Search for the cell housing the specified text and yield its [x, y] center coordinate. 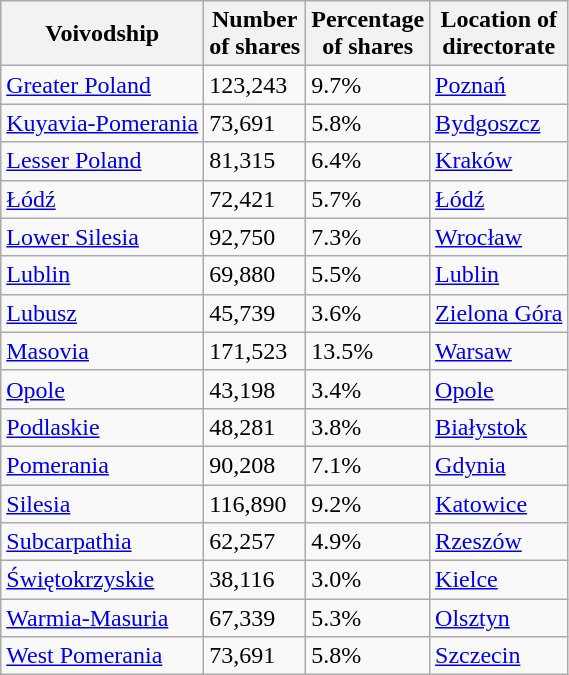
Lesser Poland [102, 161]
Kuyavia-Pomerania [102, 123]
Świętokrzyskie [102, 580]
Percentageof shares [368, 34]
92,750 [255, 237]
48,281 [255, 427]
67,339 [255, 618]
3.6% [368, 313]
Subcarpathia [102, 542]
9.7% [368, 85]
Numberof shares [255, 34]
Szczecin [499, 656]
Silesia [102, 503]
Greater Poland [102, 85]
Lubusz [102, 313]
Lower Silesia [102, 237]
171,523 [255, 351]
7.3% [368, 237]
Kielce [499, 580]
43,198 [255, 389]
72,421 [255, 199]
6.4% [368, 161]
13.5% [368, 351]
9.2% [368, 503]
5.3% [368, 618]
Wrocław [499, 237]
123,243 [255, 85]
116,890 [255, 503]
Białystok [499, 427]
Warsaw [499, 351]
Location ofdirectorate [499, 34]
Voivodship [102, 34]
Masovia [102, 351]
Poznań [499, 85]
Kraków [499, 161]
90,208 [255, 465]
7.1% [368, 465]
Podlaskie [102, 427]
3.8% [368, 427]
Zielona Góra [499, 313]
Warmia-Masuria [102, 618]
38,116 [255, 580]
Gdynia [499, 465]
Katowice [499, 503]
3.0% [368, 580]
Olsztyn [499, 618]
4.9% [368, 542]
5.5% [368, 275]
Bydgoszcz [499, 123]
3.4% [368, 389]
81,315 [255, 161]
45,739 [255, 313]
69,880 [255, 275]
Pomerania [102, 465]
5.7% [368, 199]
West Pomerania [102, 656]
Rzeszów [499, 542]
62,257 [255, 542]
